Locate the cell with the specified text and output its (x, y) center coordinate. 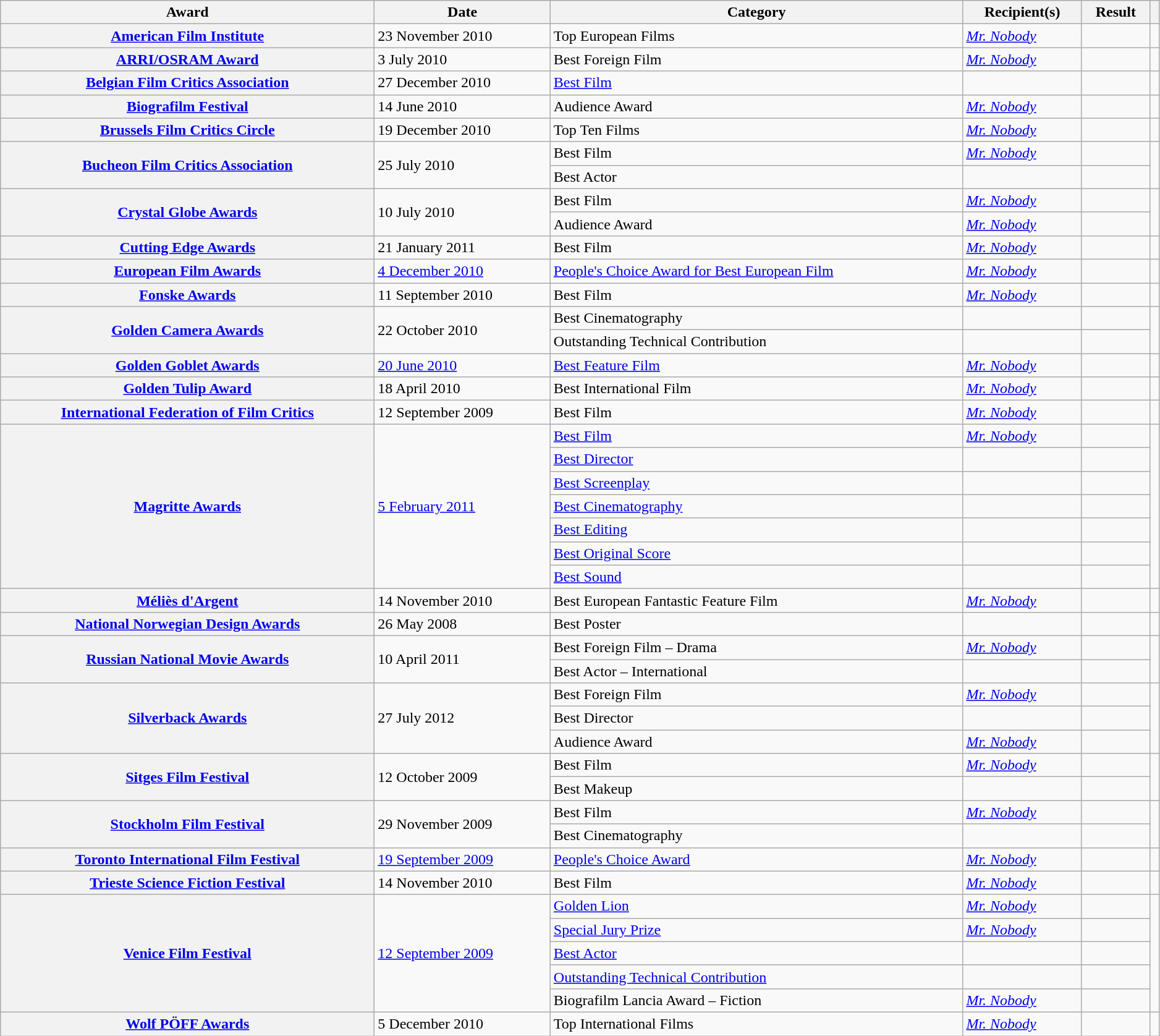
Top International Films (756, 1024)
Belgian Film Critics Association (188, 83)
Best Poster (756, 624)
27 December 2010 (462, 83)
People's Choice Award for Best European Film (756, 271)
20 June 2010 (462, 365)
People's Choice Award (756, 859)
Magritte Awards (188, 506)
Méliès d'Argent (188, 600)
25 July 2010 (462, 165)
29 November 2009 (462, 824)
Biografilm Lancia Award – Fiction (756, 1000)
Result (1116, 12)
4 December 2010 (462, 271)
Recipient(s) (1022, 12)
Trieste Science Fiction Festival (188, 883)
Top European Films (756, 36)
Golden Camera Awards (188, 330)
American Film Institute (188, 36)
Category (756, 12)
Best Actor – International (756, 671)
19 September 2009 (462, 859)
26 May 2008 (462, 624)
Fonske Awards (188, 295)
International Federation of Film Critics (188, 412)
ARRI/OSRAM Award (188, 59)
Best Feature Film (756, 365)
18 April 2010 (462, 389)
3 July 2010 (462, 59)
European Film Awards (188, 271)
22 October 2010 (462, 330)
5 February 2011 (462, 506)
5 December 2010 (462, 1024)
National Norwegian Design Awards (188, 624)
Best International Film (756, 389)
Golden Lion (756, 906)
14 June 2010 (462, 106)
Brussels Film Critics Circle (188, 130)
Best Editing (756, 530)
Crystal Globe Awards (188, 212)
Best Screenplay (756, 483)
10 July 2010 (462, 212)
Russian National Movie Awards (188, 659)
Golden Goblet Awards (188, 365)
Best Makeup (756, 789)
Venice Film Festival (188, 953)
Date (462, 12)
Best European Fantastic Feature Film (756, 600)
23 November 2010 (462, 36)
Top Ten Films (756, 130)
Sitges Film Festival (188, 777)
Silverback Awards (188, 718)
21 January 2011 (462, 247)
Wolf PÖFF Awards (188, 1024)
Best Sound (756, 577)
Biografilm Festival (188, 106)
Best Original Score (756, 553)
Stockholm Film Festival (188, 824)
Cutting Edge Awards (188, 247)
12 October 2009 (462, 777)
Best Foreign Film – Drama (756, 647)
11 September 2010 (462, 295)
Golden Tulip Award (188, 389)
Special Jury Prize (756, 930)
Toronto International Film Festival (188, 859)
19 December 2010 (462, 130)
Bucheon Film Critics Association (188, 165)
10 April 2011 (462, 659)
Award (188, 12)
27 July 2012 (462, 718)
